Return the [x, y] coordinate for the center point of the cell that contains the specified text.  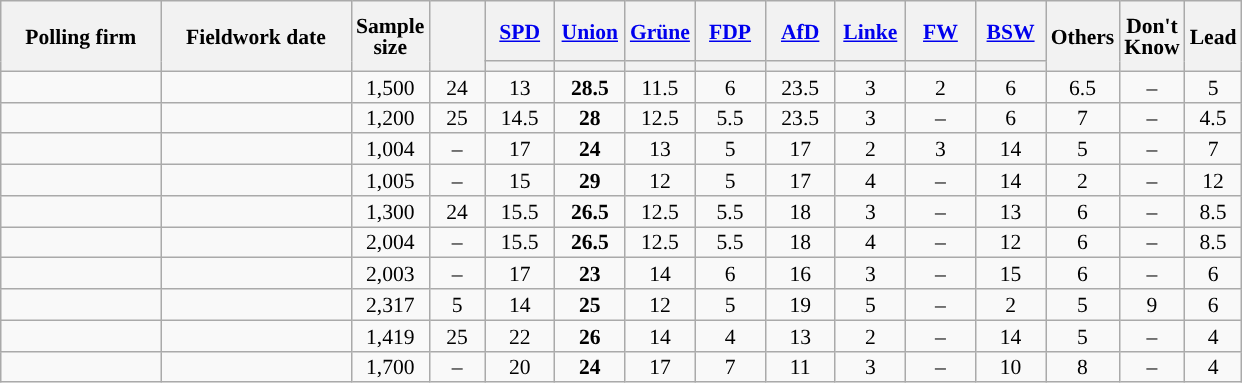
SPD [520, 31]
22 [520, 336]
FW [940, 31]
Grüne [660, 31]
2,003 [390, 274]
28.5 [590, 86]
20 [520, 366]
11.5 [660, 86]
23 [590, 274]
1,700 [390, 366]
Fieldwork date [256, 36]
1,200 [390, 118]
29 [590, 180]
1,004 [390, 150]
2,317 [390, 304]
6.5 [1083, 86]
26 [590, 336]
10 [1010, 366]
Samplesize [390, 36]
BSW [1010, 31]
Others [1083, 36]
Don't Know [1152, 36]
1,419 [390, 336]
11 [800, 366]
1,005 [390, 180]
2,004 [390, 242]
Polling firm [81, 36]
Lead [1214, 36]
14.5 [520, 118]
Linke [870, 31]
Union [590, 31]
4.5 [1214, 118]
28 [590, 118]
9 [1152, 304]
FDP [730, 31]
AfD [800, 31]
19 [800, 304]
1,300 [390, 212]
16 [800, 274]
8 [1083, 366]
1,500 [390, 86]
